Detect which cell encompasses the target text, then output its (x, y) center coordinate. 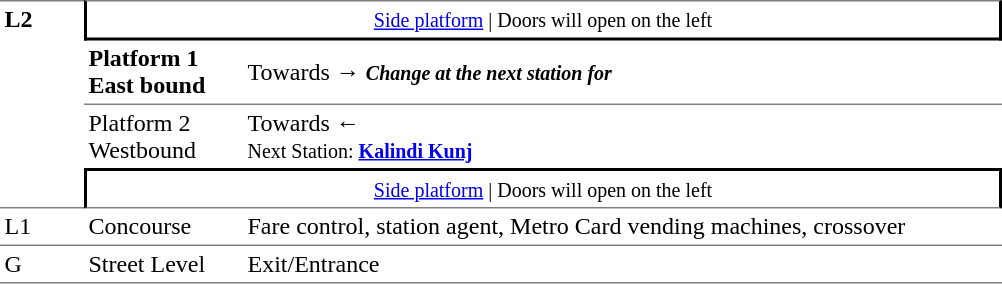
Exit/Entrance (622, 264)
Platform 1East bound (164, 72)
G (42, 264)
Street Level (164, 264)
L1 (42, 226)
Fare control, station agent, Metro Card vending machines, crossover (622, 226)
Towards ← Next Station: Kalindi Kunj (622, 136)
L2 (42, 104)
Concourse (164, 226)
Towards → Change at the next station for (622, 72)
Platform 2Westbound (164, 136)
